Extract the (X, Y) coordinate from the center of the cell holding the provided text.  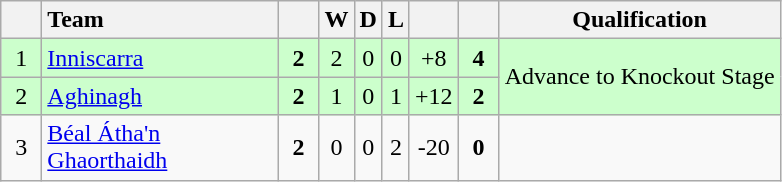
+12 (434, 96)
D (368, 20)
L (396, 20)
Béal Átha'n Ghaorthaidh (160, 148)
Advance to Knockout Stage (640, 77)
3 (22, 148)
W (336, 20)
-20 (434, 148)
4 (478, 58)
Aghinagh (160, 96)
+8 (434, 58)
Qualification (640, 20)
Team (160, 20)
Inniscarra (160, 58)
